Detect which cell encompasses the target text, then output its [x, y] center coordinate. 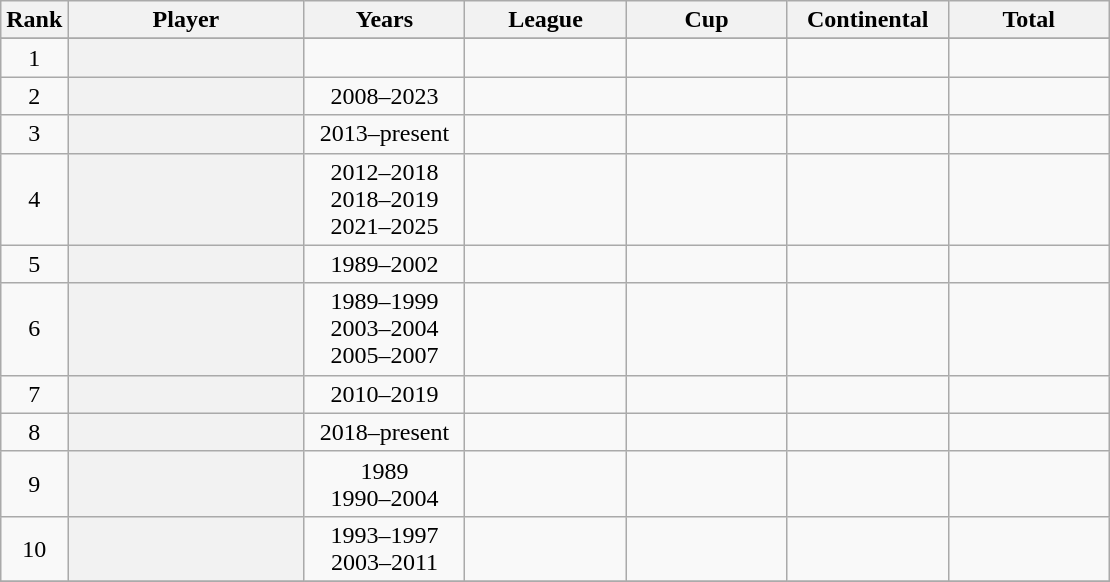
4 [34, 199]
League [546, 20]
2012–20182018–20192021–2025 [384, 199]
2018–present [384, 432]
9 [34, 484]
Years [384, 20]
10 [34, 548]
2 [34, 96]
1989–2002 [384, 264]
1989–19992003–20042005–2007 [384, 329]
2008–2023 [384, 96]
Player [186, 20]
Total [1028, 20]
1 [34, 58]
1993–19972003–2011 [384, 548]
2013–present [384, 134]
7 [34, 394]
8 [34, 432]
Continental [868, 20]
Rank [34, 20]
19891990–2004 [384, 484]
5 [34, 264]
3 [34, 134]
Cup [706, 20]
2010–2019 [384, 394]
6 [34, 329]
